From the cell containing the given text, extract its center point as (X, Y) coordinate. 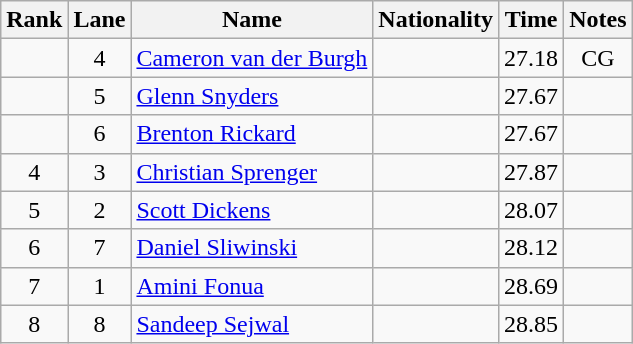
Brenton Rickard (252, 134)
28.69 (532, 286)
2 (100, 210)
3 (100, 172)
28.07 (532, 210)
Notes (598, 20)
Scott Dickens (252, 210)
Time (532, 20)
Lane (100, 20)
Daniel Sliwinski (252, 248)
28.85 (532, 324)
Rank (34, 20)
Glenn Snyders (252, 96)
Amini Fonua (252, 286)
Christian Sprenger (252, 172)
27.18 (532, 58)
Name (252, 20)
Cameron van der Burgh (252, 58)
Nationality (436, 20)
27.87 (532, 172)
CG (598, 58)
Sandeep Sejwal (252, 324)
1 (100, 286)
28.12 (532, 248)
